Provide the (X, Y) coordinate of the cell's center where the given text is located.  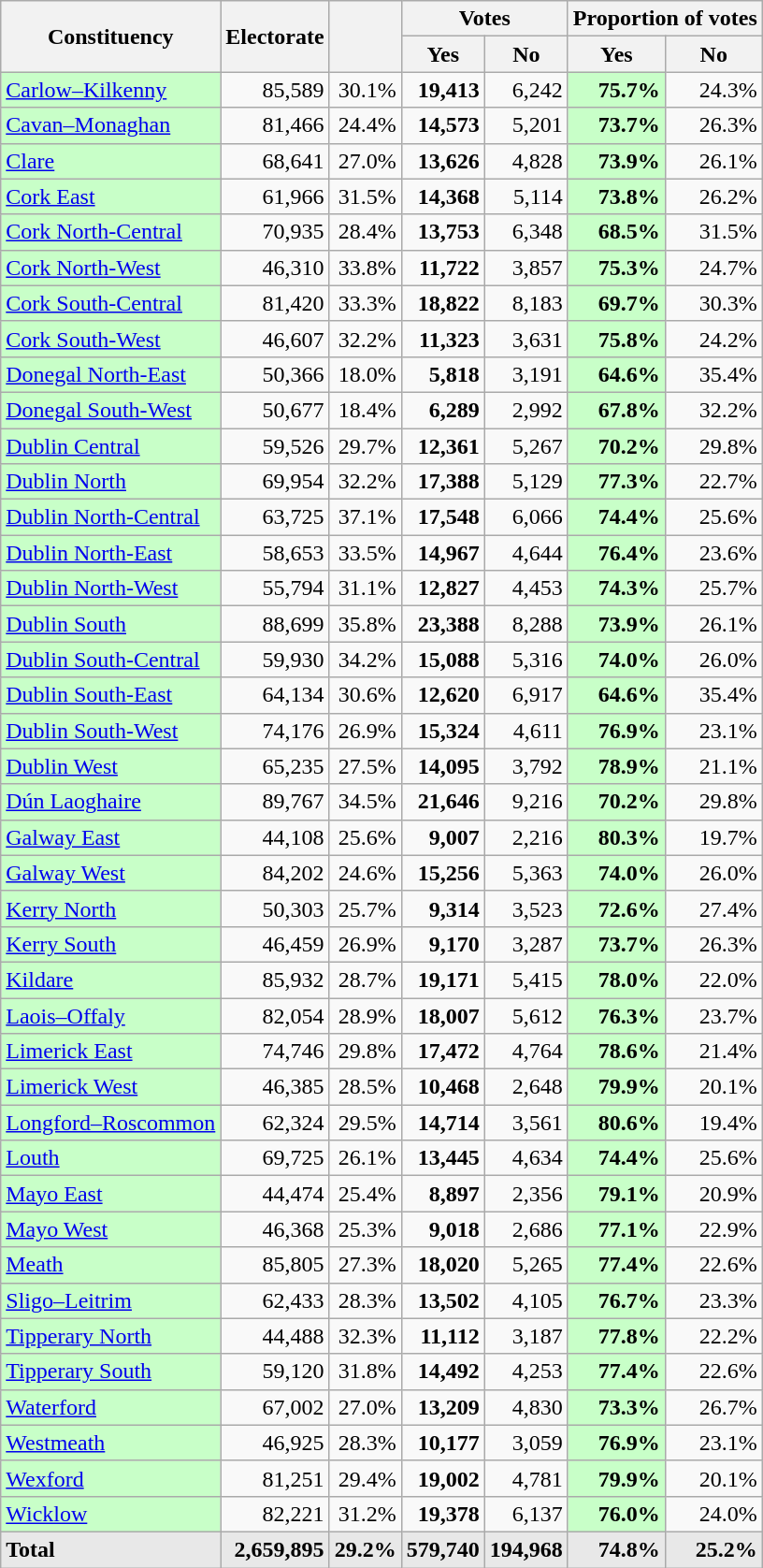
8,288 (525, 624)
9,018 (443, 1229)
46,310 (275, 268)
59,120 (275, 1372)
26.7% (713, 1407)
Dublin Central (110, 446)
24.6% (365, 873)
67,002 (275, 1407)
3,631 (525, 339)
84,202 (275, 873)
23.3% (713, 1300)
4,634 (525, 1158)
74,746 (275, 1052)
24.7% (713, 268)
Dublin North-West (110, 588)
61,966 (275, 196)
3,792 (525, 766)
75.8% (616, 339)
15,256 (443, 873)
Proportion of votes (665, 19)
75.3% (616, 268)
31.1% (365, 588)
Dublin North-Central (110, 517)
Carlow–Kilkenny (110, 90)
27.3% (365, 1265)
28.9% (365, 1015)
Limerick West (110, 1087)
46,385 (275, 1087)
4,105 (525, 1300)
59,930 (275, 660)
22.7% (713, 482)
Kildare (110, 980)
Donegal South-West (110, 410)
Cork North-Central (110, 232)
21.4% (713, 1052)
25.4% (365, 1194)
Constituency (110, 36)
76.4% (616, 553)
88,699 (275, 624)
9,170 (443, 944)
25.3% (365, 1229)
4,611 (525, 731)
5,114 (525, 196)
21.1% (713, 766)
19,378 (443, 1514)
19,171 (443, 980)
4,453 (525, 588)
14,714 (443, 1123)
85,932 (275, 980)
30.6% (365, 695)
44,474 (275, 1194)
Clare (110, 161)
46,368 (275, 1229)
74.3% (616, 588)
28.5% (365, 1087)
6,917 (525, 695)
34.2% (365, 660)
Donegal North-East (110, 374)
Kerry South (110, 944)
77.8% (616, 1336)
17,548 (443, 517)
31.8% (365, 1372)
18.4% (365, 410)
Dublin South-West (110, 731)
82,054 (275, 1015)
Laois–Offaly (110, 1015)
3,059 (525, 1443)
24.0% (713, 1514)
5,316 (525, 660)
Meath (110, 1265)
26.2% (713, 196)
Galway West (110, 873)
Cork North-West (110, 268)
14,573 (443, 125)
33.3% (365, 303)
33.8% (365, 268)
9,007 (443, 837)
19,413 (443, 90)
10,177 (443, 1443)
Limerick East (110, 1052)
5,818 (443, 374)
15,324 (443, 731)
5,612 (525, 1015)
68,641 (275, 161)
Dublin South-East (110, 695)
Cork South-West (110, 339)
69.7% (616, 303)
79.1% (616, 1194)
2,216 (525, 837)
78.9% (616, 766)
25.2% (713, 1549)
Wicklow (110, 1514)
9,314 (443, 908)
Dublin South (110, 624)
85,805 (275, 1265)
Dublin North (110, 482)
9,216 (525, 802)
23.7% (713, 1015)
81,251 (275, 1478)
Dublin West (110, 766)
29.7% (365, 446)
3,857 (525, 268)
74.8% (616, 1549)
Dublin South-Central (110, 660)
Galway East (110, 837)
32.3% (365, 1336)
5,415 (525, 980)
18,020 (443, 1265)
73.8% (616, 196)
18.0% (365, 374)
17,388 (443, 482)
5,129 (525, 482)
46,607 (275, 339)
4,830 (525, 1407)
62,433 (275, 1300)
29.4% (365, 1478)
76.3% (616, 1015)
5,201 (525, 125)
Kerry North (110, 908)
18,822 (443, 303)
22.0% (713, 980)
10,468 (443, 1087)
68.5% (616, 232)
28.7% (365, 980)
72.6% (616, 908)
Wexford (110, 1478)
6,242 (525, 90)
13,445 (443, 1158)
29.2% (365, 1549)
2,686 (525, 1229)
74,176 (275, 731)
579,740 (443, 1549)
3,187 (525, 1336)
4,253 (525, 1372)
194,968 (525, 1549)
19.7% (713, 837)
65,235 (275, 766)
4,764 (525, 1052)
14,492 (443, 1372)
Cork East (110, 196)
89,767 (275, 802)
30.1% (365, 90)
4,644 (525, 553)
6,066 (525, 517)
2,659,895 (275, 1549)
14,967 (443, 553)
12,361 (443, 446)
44,488 (275, 1336)
78.0% (616, 980)
Votes (484, 19)
5,363 (525, 873)
28.4% (365, 232)
Dublin North-East (110, 553)
78.6% (616, 1052)
Waterford (110, 1407)
50,303 (275, 908)
63,725 (275, 517)
46,925 (275, 1443)
77.3% (616, 482)
80.3% (616, 837)
64,134 (275, 695)
59,526 (275, 446)
17,472 (443, 1052)
24.2% (713, 339)
76.0% (616, 1514)
6,289 (443, 410)
24.3% (713, 90)
67.8% (616, 410)
2,992 (525, 410)
Mayo East (110, 1194)
81,420 (275, 303)
70,935 (275, 232)
Longford–Roscommon (110, 1123)
22.9% (713, 1229)
13,626 (443, 161)
12,827 (443, 588)
81,466 (275, 125)
85,589 (275, 90)
5,265 (525, 1265)
2,356 (525, 1194)
30.3% (713, 303)
19.4% (713, 1123)
6,137 (525, 1514)
Tipperary South (110, 1372)
76.7% (616, 1300)
31.2% (365, 1514)
13,502 (443, 1300)
21,646 (443, 802)
62,324 (275, 1123)
50,677 (275, 410)
14,368 (443, 196)
Sligo–Leitrim (110, 1300)
20.9% (713, 1194)
Electorate (275, 36)
3,523 (525, 908)
Tipperary North (110, 1336)
11,722 (443, 268)
12,620 (443, 695)
69,725 (275, 1158)
29.5% (365, 1123)
14,095 (443, 766)
35.8% (365, 624)
8,897 (443, 1194)
73.3% (616, 1407)
3,191 (525, 374)
15,088 (443, 660)
Cork South-Central (110, 303)
80.6% (616, 1123)
4,828 (525, 161)
27.4% (713, 908)
13,209 (443, 1407)
19,002 (443, 1478)
3,287 (525, 944)
Total (110, 1549)
13,753 (443, 232)
23,388 (443, 624)
Louth (110, 1158)
Dún Laoghaire (110, 802)
6,348 (525, 232)
22.2% (713, 1336)
50,366 (275, 374)
75.7% (616, 90)
34.5% (365, 802)
55,794 (275, 588)
58,653 (275, 553)
27.5% (365, 766)
2,648 (525, 1087)
18,007 (443, 1015)
8,183 (525, 303)
37.1% (365, 517)
5,267 (525, 446)
Cavan–Monaghan (110, 125)
11,323 (443, 339)
69,954 (275, 482)
23.6% (713, 553)
44,108 (275, 837)
24.4% (365, 125)
Mayo West (110, 1229)
Westmeath (110, 1443)
3,561 (525, 1123)
82,221 (275, 1514)
11,112 (443, 1336)
33.5% (365, 553)
77.1% (616, 1229)
46,459 (275, 944)
4,781 (525, 1478)
